Return [X, Y] of the center of cell containing provided text 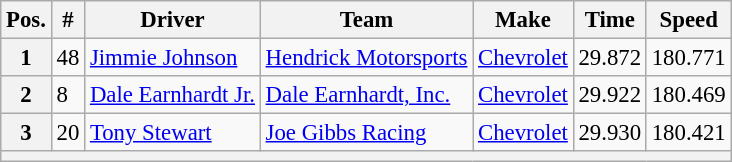
180.771 [688, 58]
8 [68, 95]
29.930 [610, 133]
Dale Earnhardt Jr. [173, 95]
Pos. [26, 20]
Hendrick Motorsports [366, 58]
Tony Stewart [173, 133]
Dale Earnhardt, Inc. [366, 95]
1 [26, 58]
180.421 [688, 133]
Time [610, 20]
48 [68, 58]
2 [26, 95]
# [68, 20]
Team [366, 20]
Driver [173, 20]
Speed [688, 20]
Make [523, 20]
29.872 [610, 58]
20 [68, 133]
Joe Gibbs Racing [366, 133]
180.469 [688, 95]
29.922 [610, 95]
3 [26, 133]
Jimmie Johnson [173, 58]
